Determine the [X, Y] coordinate at the center of the cell enclosing the given text.  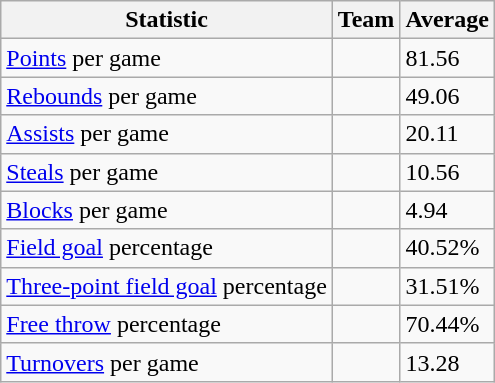
70.44% [448, 324]
Three-point field goal percentage [167, 286]
81.56 [448, 58]
Free throw percentage [167, 324]
Team [366, 20]
Turnovers per game [167, 362]
31.51% [448, 286]
Statistic [167, 20]
40.52% [448, 248]
Average [448, 20]
4.94 [448, 210]
Assists per game [167, 134]
Rebounds per game [167, 96]
Field goal percentage [167, 248]
Steals per game [167, 172]
Points per game [167, 58]
10.56 [448, 172]
Blocks per game [167, 210]
20.11 [448, 134]
49.06 [448, 96]
13.28 [448, 362]
